Extract the (x, y) coordinate from the center of the cell holding the provided text.  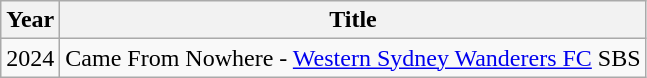
Came From Nowhere - Western Sydney Wanderers FC SBS (353, 58)
Title (353, 20)
2024 (30, 58)
Year (30, 20)
